Locate the cell with the specified text and output its [X, Y] center coordinate. 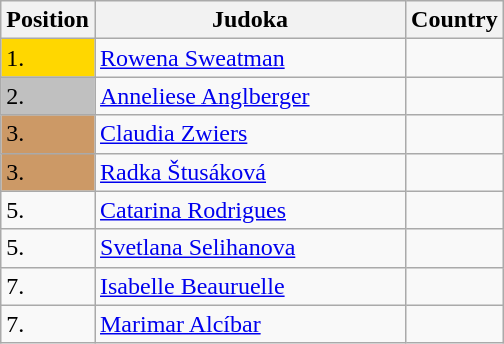
Anneliese Anglberger [250, 96]
Claudia Zwiers [250, 134]
Catarina Rodrigues [250, 210]
Rowena Sweatman [250, 58]
Svetlana Selihanova [250, 248]
Isabelle Beauruelle [250, 286]
Judoka [250, 20]
1. [48, 58]
Radka Štusáková [250, 172]
Country [455, 20]
Position [48, 20]
Marimar Alcíbar [250, 324]
2. [48, 96]
